Extract the [x, y] coordinate from the center of the cell holding the provided text.  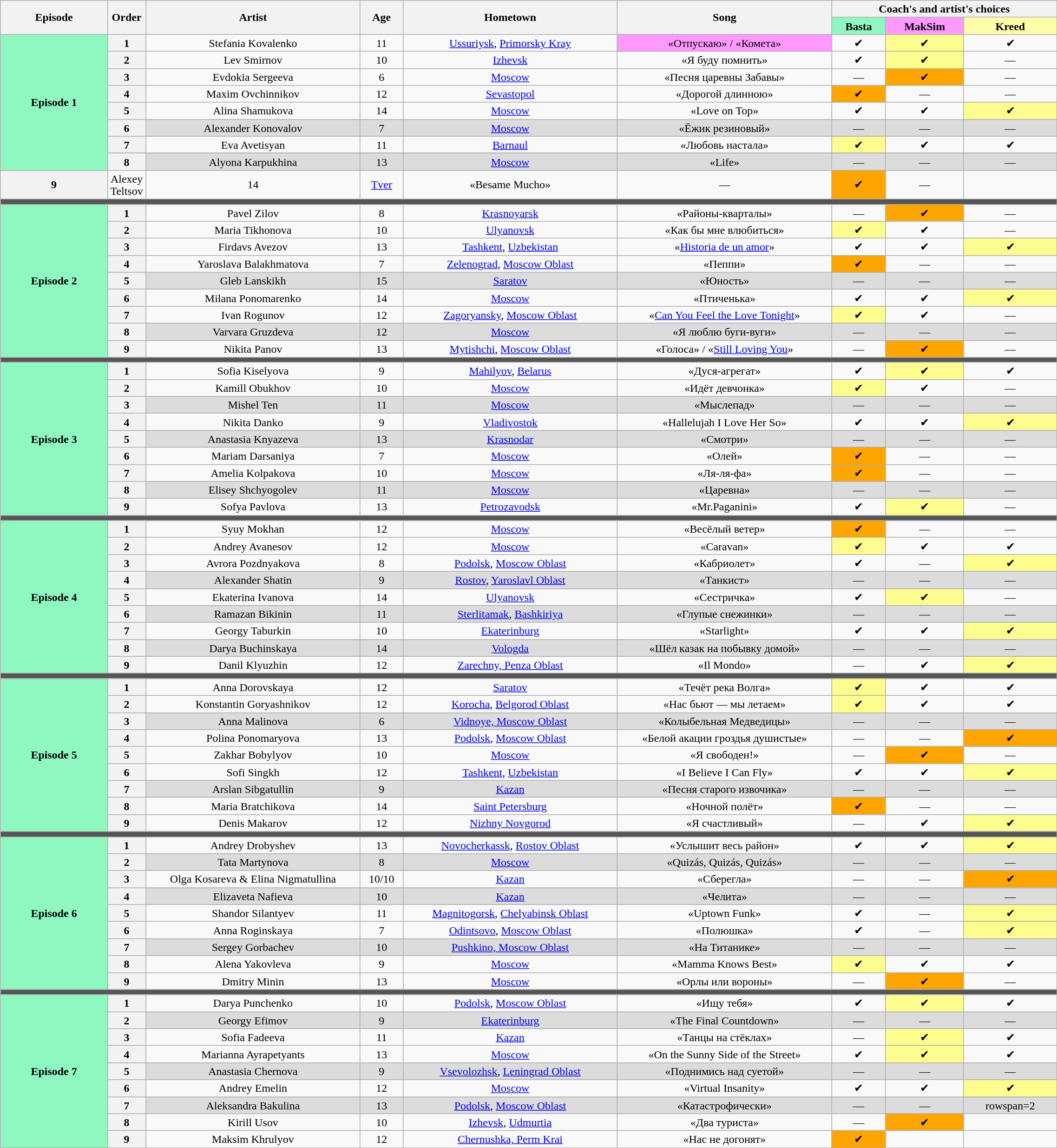
Ussuriysk, Primorsky Kray [510, 43]
Sofya Pavlova [253, 507]
Maksim Khrulyov [253, 1140]
Kamill Obukhov [253, 388]
Episode [54, 18]
Anna Roginskaya [253, 930]
Krasnoyarsk [510, 213]
Tver [381, 185]
Konstantin Goryashnikov [253, 704]
Sterlitamak, Bashkiriya [510, 614]
«Life» [725, 162]
Saint Petersburg [510, 806]
Olga Kosareva & Elina Nigmatullina [253, 879]
Syuy Mokhan [253, 529]
«Historia de un amor» [725, 247]
«Юность» [725, 281]
«Олей» [725, 455]
Rostov, Yaroslavl Oblast [510, 580]
«Течёт река Волга» [725, 687]
Georgy Taburkin [253, 631]
Sofia Fadeeva [253, 1037]
Alena Yakovleva [253, 964]
«Глупые снежинки» [725, 614]
Artist [253, 18]
Zakhar Bobylyov [253, 755]
Izhevsk, Udmurtia [510, 1122]
Georgy Efimov [253, 1021]
Darya Buchinskaya [253, 648]
Episode 2 [54, 281]
«Я люблю буги-вуги» [725, 332]
Vologda [510, 648]
Polina Ponomaryova [253, 738]
«Услышит весь район» [725, 845]
«Любовь настала» [725, 145]
Order [126, 18]
Andrey Drobyshev [253, 845]
Arslan Sibgatullin [253, 789]
«Катастрофически» [725, 1105]
«The Final Countdown» [725, 1021]
«Quizás, Quizás, Quizás» [725, 863]
rowspan=2 [1010, 1105]
«Весёлый ветер» [725, 529]
Coach's and artist's choices [944, 9]
Novocherkassk, Rostov Oblast [510, 845]
Krasnodar [510, 439]
«Кабриолет» [725, 563]
Alexander Shatin [253, 580]
«Колыбельная Медведицы» [725, 721]
Pushkino, Moscow Oblast [510, 947]
«Я буду помнить» [725, 59]
Anna Malinova [253, 721]
Alina Shamukova [253, 111]
Dmitry Minin [253, 981]
Korocha, Belgorod Oblast [510, 704]
Tata Martynova [253, 863]
Petrozavodsk [510, 507]
Zarechny, Penza Oblast [510, 665]
Ivan Rogunov [253, 315]
Alexey Teltsov [126, 185]
Darya Punchenko [253, 1003]
«I Believe I Can Fly» [725, 772]
«Mr.Paganini» [725, 507]
«Нас не догонят» [725, 1140]
Lev Smirnov [253, 59]
Milana Ponomarenko [253, 297]
Episode 3 [54, 439]
Mariam Darsaniya [253, 455]
Varvara Gruzdeva [253, 332]
«Как бы мне влюбиться» [725, 230]
Ramazan Bikinin [253, 614]
«Идёт девчонка» [725, 388]
«Ёжик резиновый» [725, 128]
Mytishchi, Moscow Oblast [510, 349]
Chernushka, Perm Krai [510, 1140]
«Caravan» [725, 546]
15 [381, 281]
Kreed [1010, 26]
Sevastopol [510, 94]
«На Титанике» [725, 947]
Firdavs Avezov [253, 247]
«Танцы на стёклах» [725, 1037]
«Полюшка» [725, 930]
Episode 7 [54, 1071]
Nikita Panov [253, 349]
Stefania Kovalenko [253, 43]
Sergey Gorbachev [253, 947]
Anastasia Chernova [253, 1071]
«Смотри» [725, 439]
Barnaul [510, 145]
Zagoryansky, Moscow Oblast [510, 315]
«Песня старого извочика» [725, 789]
Anastasia Knyazeva [253, 439]
Maria Bratchikova [253, 806]
Anna Dorovskaya [253, 687]
Mahilyov, Belarus [510, 371]
«Besame Mucho» [510, 185]
«Ля-ля-фа» [725, 473]
«Can You Feel the Love Tonight» [725, 315]
Vsevolozhsk, Leningrad Oblast [510, 1071]
Andrey Avanesov [253, 546]
Sofia Kiselyova [253, 371]
Ekaterina Ivanova [253, 597]
Elisey Shchyogolev [253, 490]
Age [381, 18]
Vladivostok [510, 422]
«Hallelujah I Love Her So» [725, 422]
Danil Klyuzhin [253, 665]
«Il Mondo» [725, 665]
Nikita Danko [253, 422]
Avrora Pozdnyakova [253, 563]
«Птиченька» [725, 297]
Vidnoye, Moscow Oblast [510, 721]
Sofi Singkh [253, 772]
«Голоса» / «Still Loving You» [725, 349]
«Танкист» [725, 580]
«Орлы или вороны» [725, 981]
«Поднимись над суетой» [725, 1071]
Denis Makarov [253, 823]
«Два туриста» [725, 1122]
«Uptown Funk» [725, 913]
«Дуся-агрегат» [725, 371]
Evdokia Sergeeva [253, 77]
Song [725, 18]
«Отпускаю» / «Комета» [725, 43]
«Starlight» [725, 631]
Nizhny Novgorod [510, 823]
«On the Sunny Side of the Street» [725, 1054]
«Сберегла» [725, 879]
Shandor Silantyev [253, 913]
Zelenograd, Moscow Oblast [510, 264]
Yaroslava Balakhmatova [253, 264]
«Дорогой длинною» [725, 94]
Andrey Emelin [253, 1089]
«Песня царевны Забавы» [725, 77]
«Челита» [725, 896]
Mishel Ten [253, 405]
Maria Tikhonova [253, 230]
Alexander Konovalov [253, 128]
«Царевна» [725, 490]
Odintsovo, Moscow Oblast [510, 930]
Maxim Ovchinnikov [253, 94]
«Ищу тебя» [725, 1003]
«Mamma Knows Best» [725, 964]
Alyona Karpukhina [253, 162]
Pavel Zilov [253, 213]
MakSim [925, 26]
Gleb Lanskikh [253, 281]
Aleksandra Bakulina [253, 1105]
Eva Avetisyan [253, 145]
«Virtual Insanity» [725, 1089]
Amelia Kolpakova [253, 473]
«Белой акации гроздья душистые» [725, 738]
10/10 [381, 879]
Kirill Usov [253, 1122]
Magnitogorsk, Chelyabinsk Oblast [510, 913]
«Я свободен!» [725, 755]
«Нас бьют ― мы летаем» [725, 704]
Hometown [510, 18]
Episode 5 [54, 755]
«Сестричка» [725, 597]
«Мыслепад» [725, 405]
Episode 6 [54, 913]
Episode 1 [54, 102]
«Love on Top» [725, 111]
«Ночной полёт» [725, 806]
Izhevsk [510, 59]
Marianna Ayrapetyants [253, 1054]
«Районы-кварталы» [725, 213]
«Я счастливый» [725, 823]
«Пеппи» [725, 264]
Episode 4 [54, 597]
«Шёл казак на побывку домой» [725, 648]
Basta [859, 26]
Elizaveta Nafieva [253, 896]
